Provide the (x, y) coordinate of the cell's center where the given text is located.  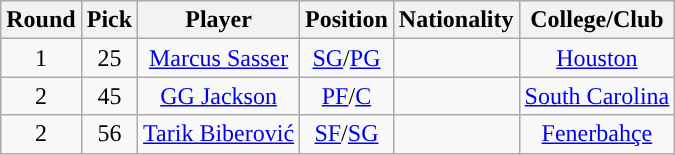
56 (109, 134)
South Carolina (597, 96)
Tarik Biberović (219, 134)
1 (41, 58)
College/Club (597, 20)
Marcus Sasser (219, 58)
SF/SG (347, 134)
GG Jackson (219, 96)
Nationality (456, 20)
Position (347, 20)
PF/C (347, 96)
Fenerbahçe (597, 134)
Houston (597, 58)
SG/PG (347, 58)
Pick (109, 20)
Player (219, 20)
45 (109, 96)
Round (41, 20)
25 (109, 58)
